Determine the (x, y) coordinate at the center of the cell enclosing the given text.  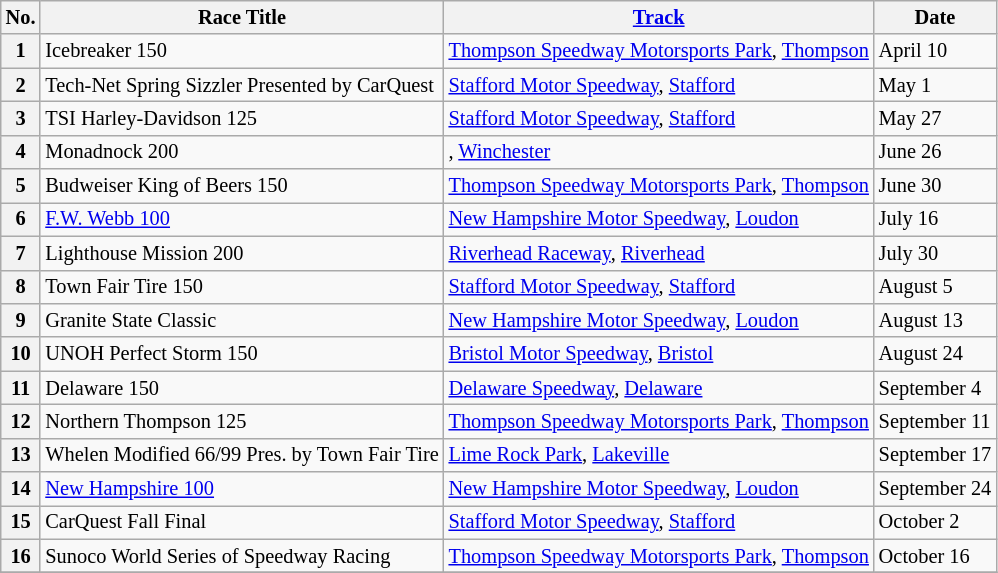
, Winchester (659, 152)
Bristol Motor Speedway, Bristol (659, 354)
14 (21, 489)
CarQuest Fall Final (242, 522)
No. (21, 17)
Town Fair Tire 150 (242, 287)
Delaware 150 (242, 388)
Track (659, 17)
Lime Rock Park, Lakeville (659, 455)
2 (21, 85)
July 30 (935, 253)
September 17 (935, 455)
August 13 (935, 320)
May 1 (935, 85)
Lighthouse Mission 200 (242, 253)
Budweiser King of Beers 150 (242, 186)
Monadnock 200 (242, 152)
August 5 (935, 287)
TSI Harley-Davidson 125 (242, 118)
F.W. Webb 100 (242, 219)
Tech-Net Spring Sizzler Presented by CarQuest (242, 85)
September 4 (935, 388)
5 (21, 186)
Race Title (242, 17)
October 16 (935, 556)
16 (21, 556)
13 (21, 455)
June 30 (935, 186)
6 (21, 219)
August 24 (935, 354)
4 (21, 152)
1 (21, 51)
June 26 (935, 152)
Delaware Speedway, Delaware (659, 388)
3 (21, 118)
15 (21, 522)
Date (935, 17)
8 (21, 287)
Whelen Modified 66/99 Pres. by Town Fair Tire (242, 455)
9 (21, 320)
Riverhead Raceway, Riverhead (659, 253)
UNOH Perfect Storm 150 (242, 354)
September 11 (935, 421)
Northern Thompson 125 (242, 421)
12 (21, 421)
May 27 (935, 118)
10 (21, 354)
Granite State Classic (242, 320)
New Hampshire 100 (242, 489)
September 24 (935, 489)
11 (21, 388)
October 2 (935, 522)
Sunoco World Series of Speedway Racing (242, 556)
7 (21, 253)
April 10 (935, 51)
July 16 (935, 219)
Icebreaker 150 (242, 51)
